Return the (X, Y) coordinate for the center point of the cell that contains the specified text.  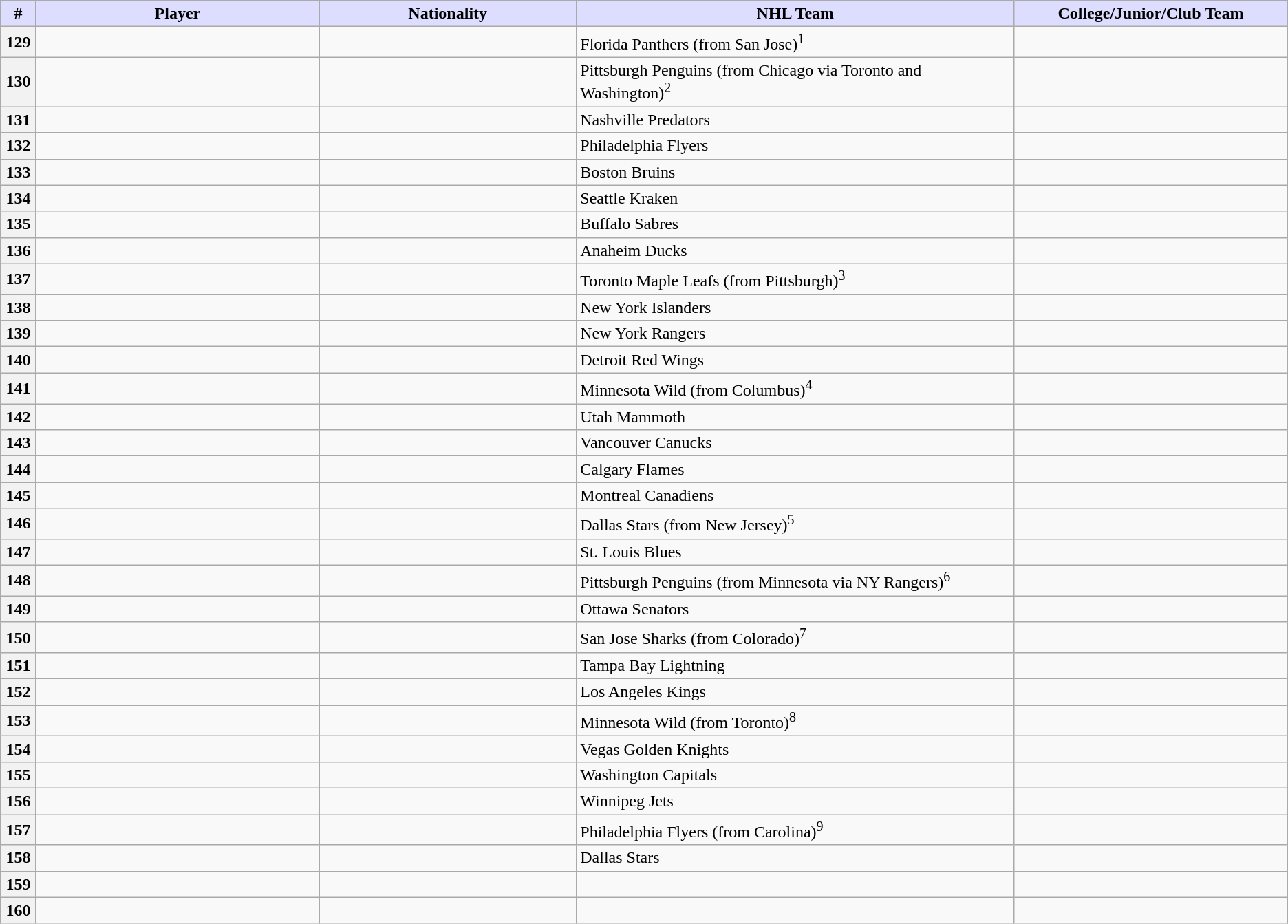
Detroit Red Wings (795, 360)
153 (18, 721)
Ottawa Senators (795, 609)
Toronto Maple Leafs (from Pittsburgh)3 (795, 279)
140 (18, 360)
139 (18, 334)
145 (18, 495)
San Jose Sharks (from Colorado)7 (795, 637)
Vegas Golden Knights (795, 749)
Dallas Stars (from New Jersey)5 (795, 524)
Tampa Bay Lightning (795, 666)
129 (18, 43)
146 (18, 524)
157 (18, 830)
148 (18, 581)
151 (18, 666)
152 (18, 692)
147 (18, 552)
Player (178, 14)
158 (18, 858)
Buffalo Sabres (795, 224)
Minnesota Wild (from Columbus)4 (795, 388)
# (18, 14)
Boston Bruins (795, 172)
Philadelphia Flyers (from Carolina)9 (795, 830)
New York Islanders (795, 308)
Pittsburgh Penguins (from Chicago via Toronto and Washington)2 (795, 82)
149 (18, 609)
136 (18, 250)
NHL Team (795, 14)
Pittsburgh Penguins (from Minnesota via NY Rangers)6 (795, 581)
132 (18, 146)
College/Junior/Club Team (1151, 14)
141 (18, 388)
134 (18, 198)
Seattle Kraken (795, 198)
142 (18, 417)
160 (18, 910)
Minnesota Wild (from Toronto)8 (795, 721)
143 (18, 443)
Dallas Stars (795, 858)
154 (18, 749)
Winnipeg Jets (795, 801)
Florida Panthers (from San Jose)1 (795, 43)
Washington Capitals (795, 775)
150 (18, 637)
Anaheim Ducks (795, 250)
St. Louis Blues (795, 552)
Philadelphia Flyers (795, 146)
138 (18, 308)
Vancouver Canucks (795, 443)
Utah Mammoth (795, 417)
130 (18, 82)
133 (18, 172)
144 (18, 469)
131 (18, 120)
135 (18, 224)
New York Rangers (795, 334)
155 (18, 775)
159 (18, 884)
Calgary Flames (795, 469)
Nashville Predators (795, 120)
Los Angeles Kings (795, 692)
137 (18, 279)
156 (18, 801)
Nationality (448, 14)
Montreal Canadiens (795, 495)
